Identify which cell holds the provided text, then report its [X, Y] central coordinate. 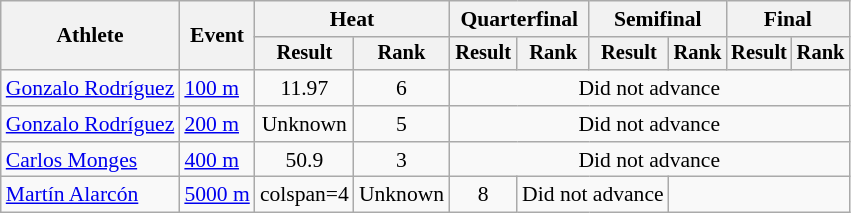
Quarterfinal [519, 19]
8 [483, 195]
Heat [352, 19]
colspan=4 [304, 195]
5000 m [216, 195]
5 [402, 124]
Martín Alarcón [90, 195]
Athlete [90, 36]
Carlos Monges [90, 160]
400 m [216, 160]
6 [402, 88]
Final [788, 19]
3 [402, 160]
Event [216, 36]
200 m [216, 124]
Semifinal [658, 19]
11.97 [304, 88]
100 m [216, 88]
50.9 [304, 160]
